Find where the given text appears and provide that cell's center as (x, y) coordinate. 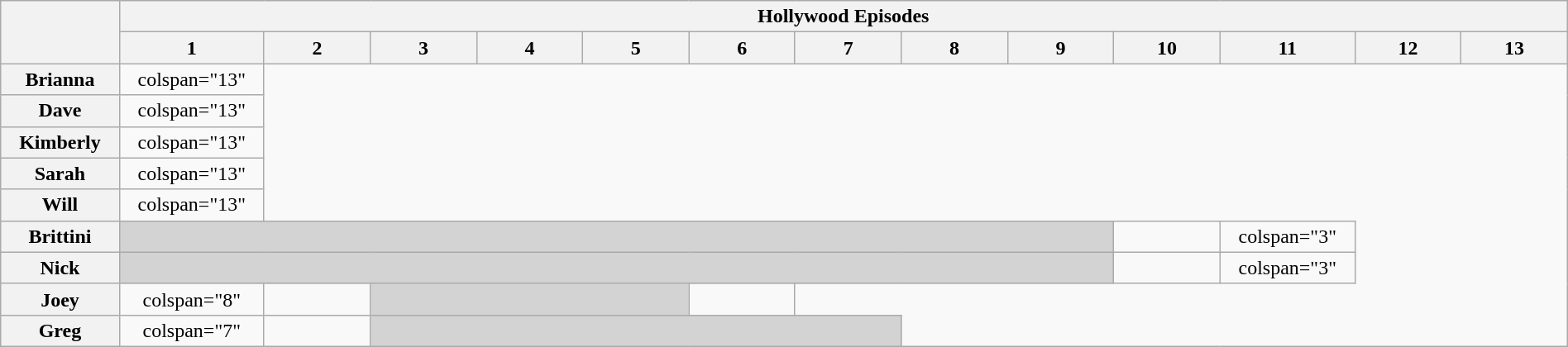
2 (317, 48)
Hollywood Episodes (844, 17)
7 (848, 48)
Joey (60, 299)
12 (1408, 48)
1 (192, 48)
Brianna (60, 79)
colspan="7" (192, 330)
Dave (60, 111)
Kimberly (60, 142)
5 (636, 48)
Sarah (60, 173)
Greg (60, 330)
11 (1287, 48)
Brittini (60, 236)
3 (423, 48)
Will (60, 205)
4 (529, 48)
Nick (60, 268)
colspan="8" (192, 299)
9 (1060, 48)
10 (1167, 48)
8 (954, 48)
13 (1515, 48)
6 (742, 48)
